Capture the cell that displays the provided text and extract its [x, y] central coordinate. 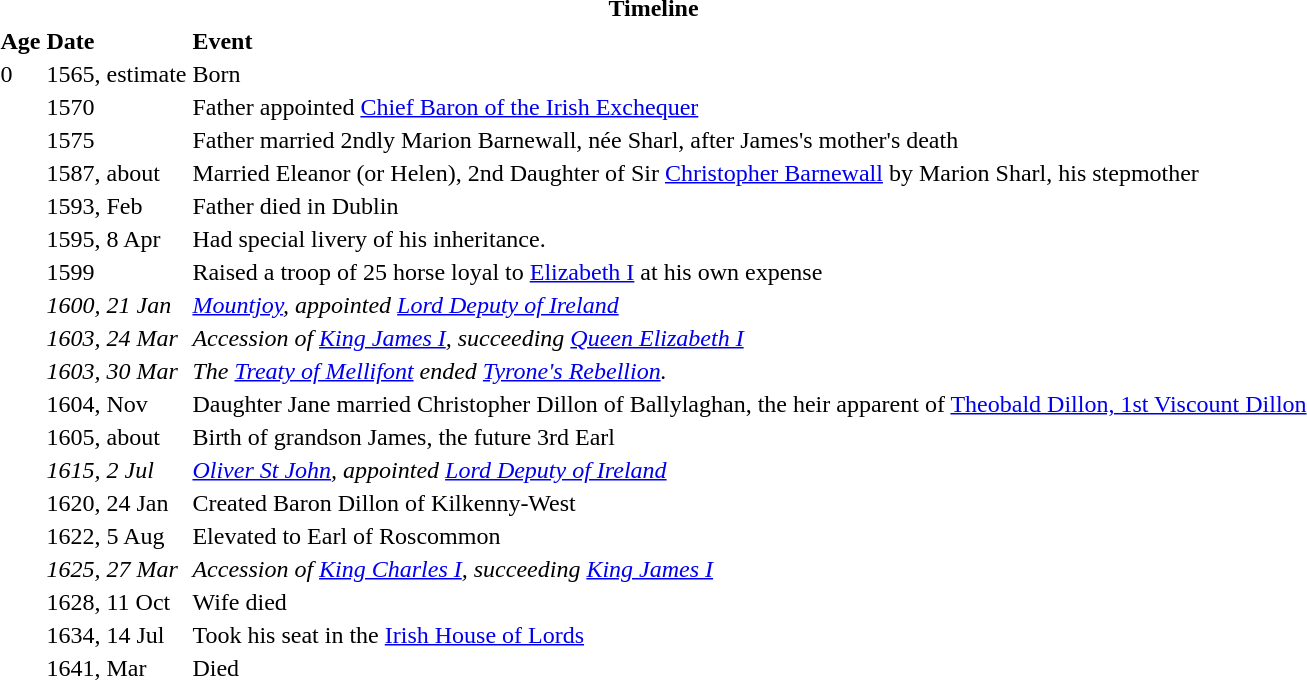
1620, 24 Jan [116, 503]
1615, 2 Jul [116, 470]
1634, 14 Jul [116, 635]
1595, 8 Apr [116, 239]
1605, about [116, 437]
1604, Nov [116, 404]
1625, 27 Mar [116, 569]
1587, about [116, 173]
1600, 21 Jan [116, 305]
Date [116, 41]
1622, 5 Aug [116, 536]
1628, 11 Oct [116, 602]
1570 [116, 107]
1603, 30 Mar [116, 371]
1565, estimate [116, 74]
1575 [116, 140]
1599 [116, 272]
1593, Feb [116, 206]
1603, 24 Mar [116, 338]
